Detect which cell encompasses the target text, then output its [X, Y] center coordinate. 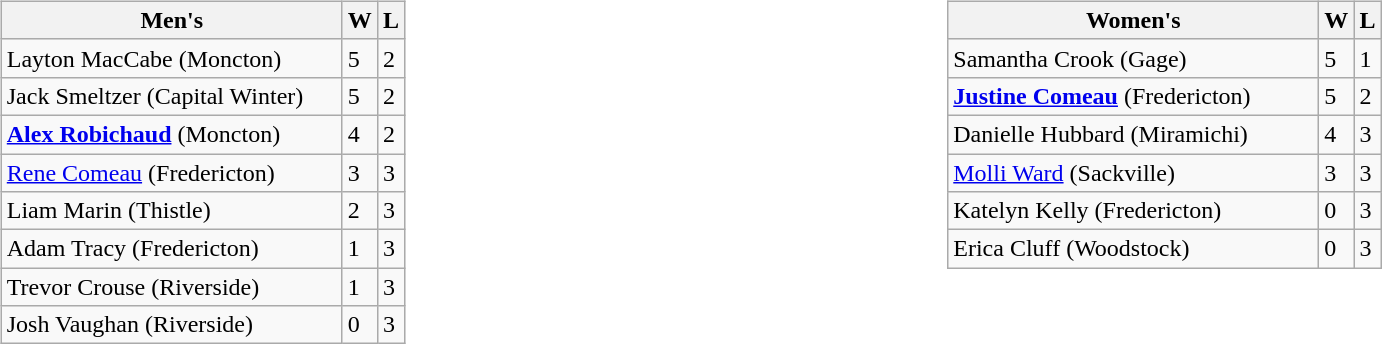
Adam Tracy (Fredericton) [172, 249]
Rene Comeau (Fredericton) [172, 173]
Alex Robichaud (Moncton) [172, 134]
Katelyn Kelly (Fredericton) [1134, 211]
Danielle Hubbard (Miramichi) [1134, 134]
Josh Vaughan (Riverside) [172, 325]
Samantha Crook (Gage) [1134, 58]
Men's [172, 20]
Women's [1134, 20]
Trevor Crouse (Riverside) [172, 287]
Molli Ward (Sackville) [1134, 173]
Justine Comeau (Fredericton) [1134, 96]
Jack Smeltzer (Capital Winter) [172, 96]
Liam Marin (Thistle) [172, 211]
Layton MacCabe (Moncton) [172, 58]
Erica Cluff (Woodstock) [1134, 249]
